Provide the [X, Y] coordinate of the cell's center where the given text is located.  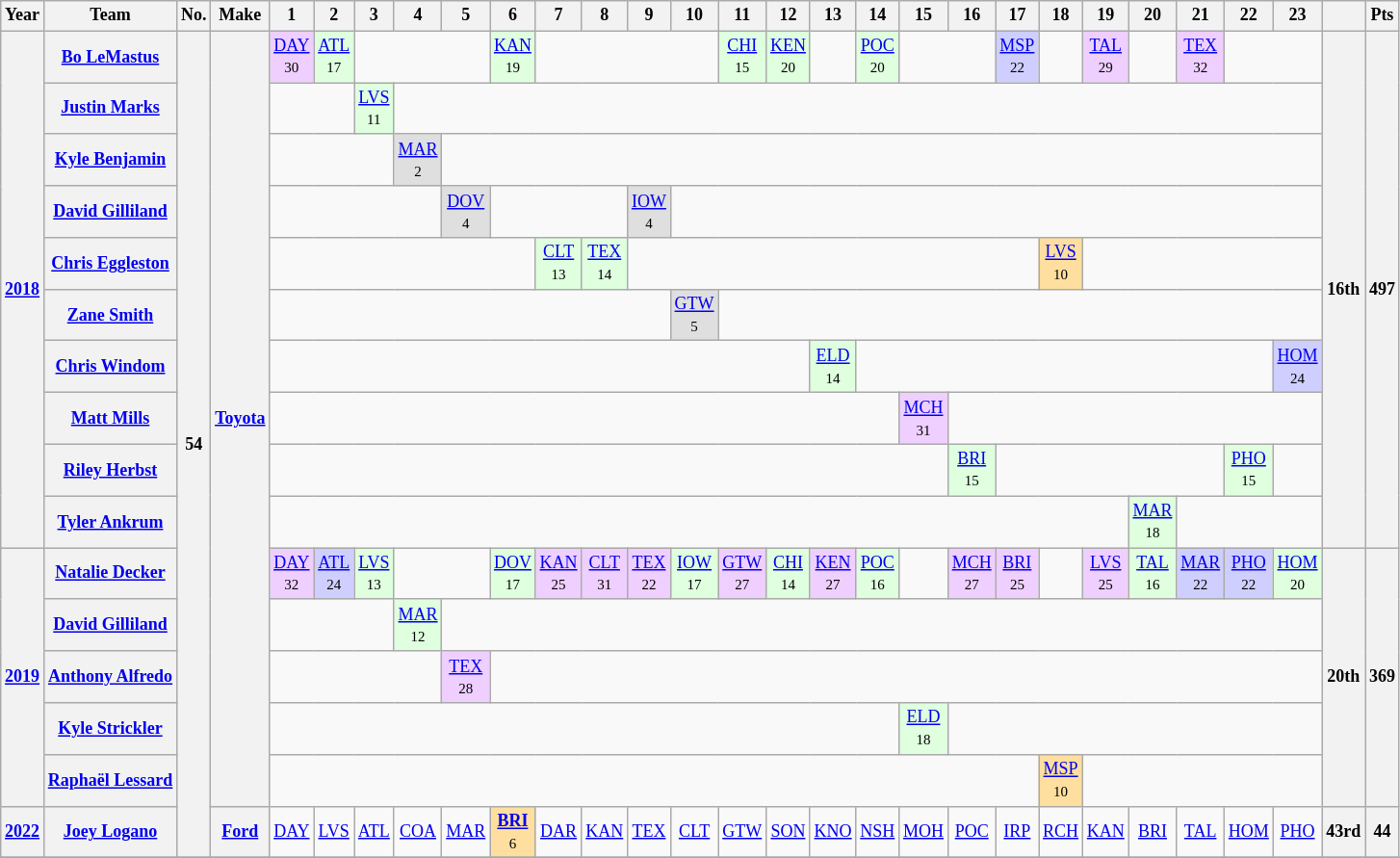
44 [1383, 832]
ELD14 [833, 367]
5 [466, 15]
NSH [878, 832]
MAR22 [1201, 574]
Team [110, 15]
POC20 [878, 57]
16th [1344, 289]
MCH27 [972, 574]
BRI25 [1017, 574]
14 [878, 15]
21 [1201, 15]
Year [23, 15]
HOM [1248, 832]
TEX22 [649, 574]
KNO [833, 832]
7 [558, 15]
GTW [742, 832]
IOW4 [649, 212]
4 [418, 15]
MAR18 [1153, 522]
6 [513, 15]
POC [972, 832]
Make [241, 15]
497 [1383, 289]
TAL [1201, 832]
GTW5 [694, 315]
TEX28 [466, 677]
TEX32 [1201, 57]
DAY30 [292, 57]
HOM24 [1298, 367]
Raphaël Lessard [110, 780]
43rd [1344, 832]
10 [694, 15]
MCH31 [924, 419]
MOH [924, 832]
Pts [1383, 15]
ELD18 [924, 729]
19 [1105, 15]
Zane Smith [110, 315]
LVS13 [375, 574]
DOV17 [513, 574]
DAR [558, 832]
PHO15 [1248, 470]
2019 [23, 677]
54 [194, 445]
LVS25 [1105, 574]
BRI6 [513, 832]
ATL24 [334, 574]
17 [1017, 15]
ATL17 [334, 57]
BRI [1153, 832]
Justin Marks [110, 109]
CLT31 [605, 574]
MAR2 [418, 160]
Chris Eggleston [110, 264]
DOV4 [466, 212]
2022 [23, 832]
1 [292, 15]
18 [1061, 15]
2 [334, 15]
PHO22 [1248, 574]
Chris Windom [110, 367]
369 [1383, 677]
22 [1248, 15]
16 [972, 15]
Bo LeMastus [110, 57]
13 [833, 15]
CHI15 [742, 57]
SON [789, 832]
15 [924, 15]
CHI14 [789, 574]
Ford [241, 832]
IOW17 [694, 574]
Toyota [241, 418]
COA [418, 832]
TEX14 [605, 264]
MAR [466, 832]
11 [742, 15]
CLT13 [558, 264]
CLT [694, 832]
GTW27 [742, 574]
20 [1153, 15]
8 [605, 15]
DAY32 [292, 574]
LVS [334, 832]
TEX [649, 832]
TAL29 [1105, 57]
ATL [375, 832]
12 [789, 15]
Tyler Ankrum [110, 522]
DAY [292, 832]
HOM20 [1298, 574]
MSP22 [1017, 57]
20th [1344, 677]
LVS11 [375, 109]
LVS10 [1061, 264]
Anthony Alfredo [110, 677]
IRP [1017, 832]
MSP10 [1061, 780]
PHO [1298, 832]
2018 [23, 289]
9 [649, 15]
BRI15 [972, 470]
Matt Mills [110, 419]
Kyle Benjamin [110, 160]
TAL16 [1153, 574]
KAN19 [513, 57]
KEN20 [789, 57]
23 [1298, 15]
3 [375, 15]
Joey Logano [110, 832]
Riley Herbst [110, 470]
MAR12 [418, 625]
RCH [1061, 832]
KAN25 [558, 574]
Kyle Strickler [110, 729]
POC16 [878, 574]
KEN27 [833, 574]
Natalie Decker [110, 574]
No. [194, 15]
